Capture the cell that displays the provided text and extract its (X, Y) central coordinate. 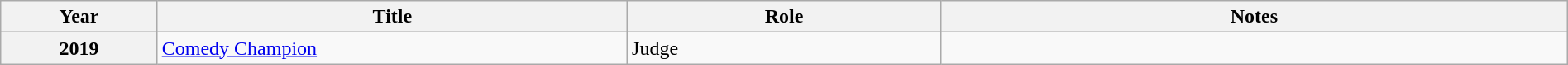
Role (784, 17)
Comedy Champion (392, 48)
Title (392, 17)
2019 (79, 48)
Judge (784, 48)
Notes (1254, 17)
Year (79, 17)
